Return (X, Y) of the center of cell containing provided text 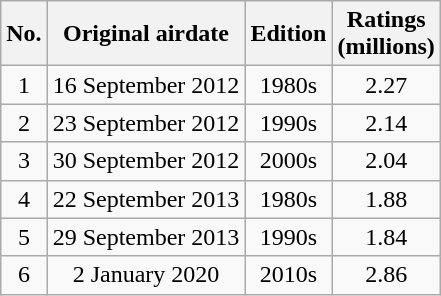
2000s (288, 161)
2.86 (386, 275)
2.27 (386, 85)
Edition (288, 34)
No. (24, 34)
30 September 2012 (146, 161)
1.84 (386, 237)
4 (24, 199)
2 (24, 123)
1 (24, 85)
2.14 (386, 123)
1.88 (386, 199)
Ratings(millions) (386, 34)
22 September 2013 (146, 199)
6 (24, 275)
29 September 2013 (146, 237)
3 (24, 161)
16 September 2012 (146, 85)
5 (24, 237)
2.04 (386, 161)
23 September 2012 (146, 123)
Original airdate (146, 34)
2 January 2020 (146, 275)
2010s (288, 275)
